Detect which cell encompasses the target text, then output its [x, y] center coordinate. 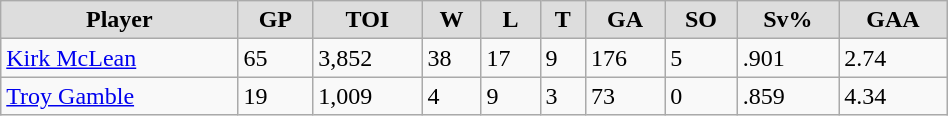
4.34 [893, 96]
3 [563, 96]
19 [276, 96]
T [563, 20]
17 [510, 58]
.859 [788, 96]
1,009 [368, 96]
5 [701, 58]
GA [626, 20]
TOI [368, 20]
176 [626, 58]
GAA [893, 20]
.901 [788, 58]
0 [701, 96]
3,852 [368, 58]
Kirk McLean [120, 58]
4 [452, 96]
GP [276, 20]
Sv% [788, 20]
W [452, 20]
38 [452, 58]
65 [276, 58]
Player [120, 20]
Troy Gamble [120, 96]
L [510, 20]
73 [626, 96]
2.74 [893, 58]
SO [701, 20]
